Output the [X, Y] coordinate of the center of the cell containing the given text.  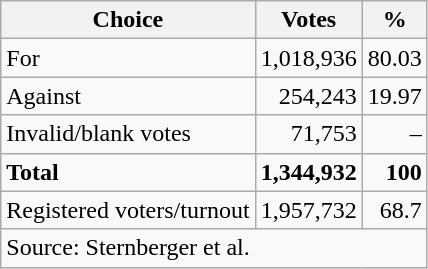
1,018,936 [308, 58]
Invalid/blank votes [128, 134]
Source: Sternberger et al. [214, 248]
1,957,732 [308, 210]
19.97 [394, 96]
For [128, 58]
Votes [308, 20]
Choice [128, 20]
– [394, 134]
71,753 [308, 134]
80.03 [394, 58]
254,243 [308, 96]
68.7 [394, 210]
% [394, 20]
100 [394, 172]
Against [128, 96]
Total [128, 172]
Registered voters/turnout [128, 210]
1,344,932 [308, 172]
